Find where the given text appears and provide that cell's center as (X, Y) coordinate. 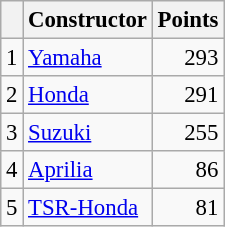
255 (188, 133)
Aprilia (88, 170)
81 (188, 208)
Yamaha (88, 58)
3 (12, 133)
Points (188, 20)
Constructor (88, 20)
2 (12, 95)
86 (188, 170)
TSR-Honda (88, 208)
5 (12, 208)
293 (188, 58)
291 (188, 95)
4 (12, 170)
Honda (88, 95)
1 (12, 58)
Suzuki (88, 133)
